Pinpoint the cell where the given text exists, returning its (x, y) midpoint coordinate. 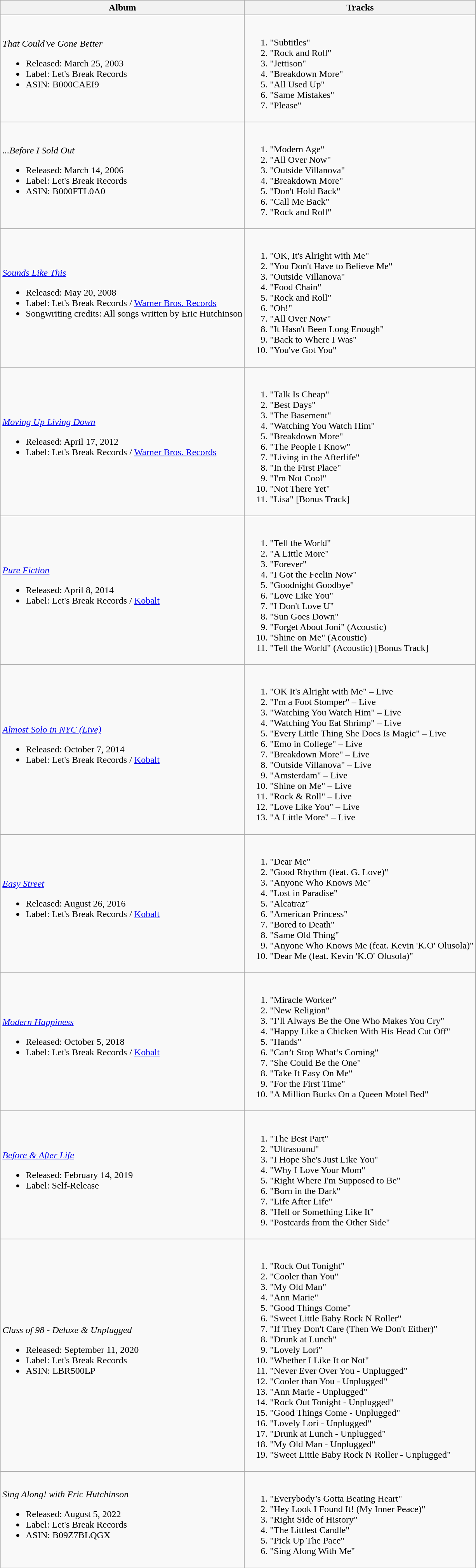
Class of 98 - Deluxe & UnpluggedReleased: September 11, 2020Label: Let's Break RecordsASIN: LBR500LP (123, 1355)
"Modern Age""All Over Now""Outside Villanova""Breakdown More""Don't Hold Back""Call Me Back""Rock and Roll" (360, 176)
That Could've Gone BetterReleased: March 25, 2003Label: Let's Break RecordsASIN: B000CAEI9 (123, 68)
Moving Up Living DownReleased: April 17, 2012Label: Let's Break Records / Warner Bros. Records (123, 441)
Modern HappinessReleased: October 5, 2018Label: Let's Break Records / Kobalt (123, 1042)
Easy StreetReleased: August 26, 2016Label: Let's Break Records / Kobalt (123, 903)
Sing Along! with Eric HutchinsonReleased: August 5, 2022Label: Let's Break RecordsASIN: B09Z7BLQGX (123, 1519)
Album (123, 8)
Pure FictionReleased: April 8, 2014Label: Let's Break Records / Kobalt (123, 590)
Tracks (360, 8)
"Subtitles""Rock and Roll""Jettison""Breakdown More""All Used Up""Same Mistakes""Please" (360, 68)
...Before I Sold OutReleased: March 14, 2006Label: Let's Break RecordsASIN: B000FTL0A0 (123, 176)
Sounds Like ThisReleased: May 20, 2008Label: Let's Break Records / Warner Bros. RecordsSongwriting credits: All songs written by Eric Hutchinson (123, 298)
Almost Solo in NYC (Live)Released: October 7, 2014Label: Let's Break Records / Kobalt (123, 750)
Before & After LifeReleased: February 14, 2019Label: Self-Release (123, 1175)
